Output the [X, Y] coordinate of the center of the cell containing the given text.  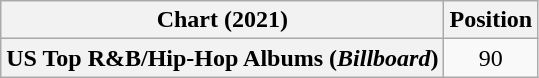
Position [491, 20]
US Top R&B/Hip-Hop Albums (Billboard) [222, 58]
Chart (2021) [222, 20]
90 [491, 58]
